Return (X, Y) of the center of cell containing provided text 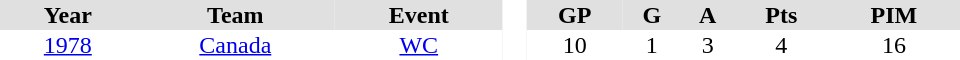
Pts (782, 15)
PIM (894, 15)
Team (236, 15)
GP (574, 15)
Year (68, 15)
Canada (236, 45)
Event (419, 15)
1 (652, 45)
10 (574, 45)
3 (708, 45)
4 (782, 45)
16 (894, 45)
A (708, 15)
1978 (68, 45)
WC (419, 45)
G (652, 15)
